Identify which cell holds the provided text, then report its (x, y) central coordinate. 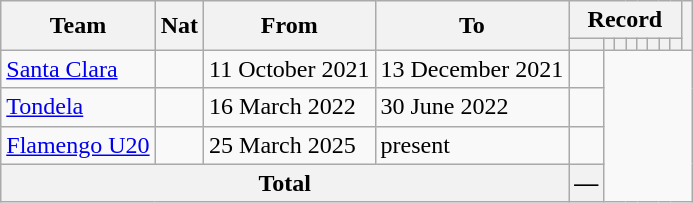
Tondela (78, 107)
present (472, 145)
Record (625, 20)
Flamengo U20 (78, 145)
Santa Clara (78, 69)
16 March 2022 (290, 107)
To (472, 26)
Total (285, 183)
From (290, 26)
30 June 2022 (472, 107)
11 October 2021 (290, 69)
25 March 2025 (290, 145)
13 December 2021 (472, 69)
Nat (179, 26)
Team (78, 26)
— (586, 183)
